From the cell containing the given text, extract its center point as (x, y) coordinate. 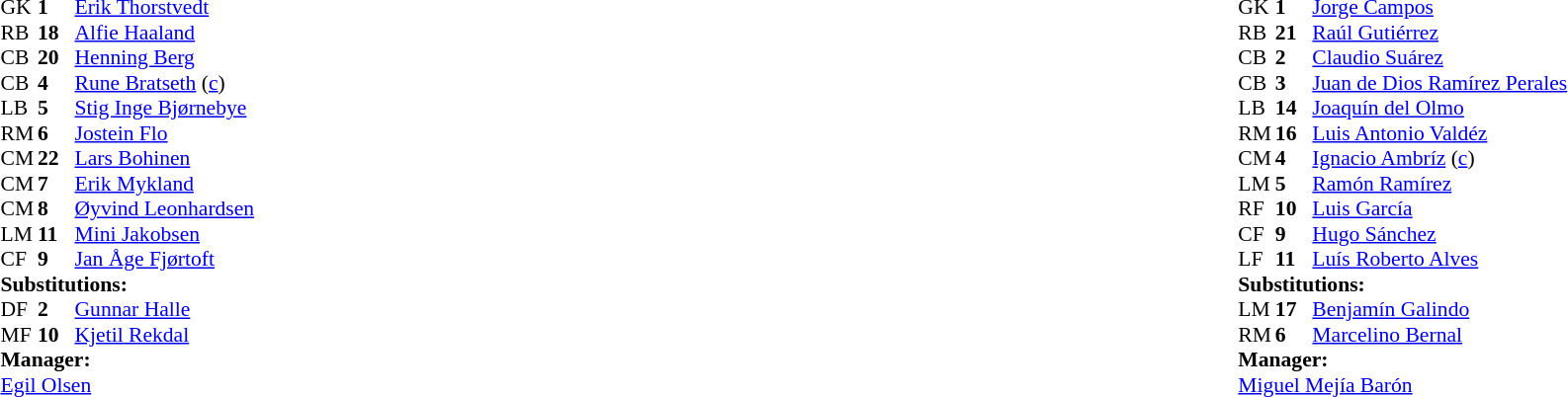
Luis García (1439, 208)
Rune Bratseth (c) (165, 83)
3 (1294, 83)
Joaquín del Olmo (1439, 108)
Jan Åge Fjørtoft (165, 260)
20 (56, 58)
Raúl Gutiérrez (1439, 33)
Jostein Flo (165, 133)
Hugo Sánchez (1439, 234)
Ramón Ramírez (1439, 184)
Henning Berg (165, 58)
16 (1294, 133)
8 (56, 208)
Luís Roberto Alves (1439, 260)
Øyvind Leonhardsen (165, 208)
MF (19, 335)
Gunnar Halle (165, 309)
Lars Bohinen (165, 159)
Erik Mykland (165, 184)
18 (56, 33)
7 (56, 184)
14 (1294, 108)
Juan de Dios Ramírez Perales (1439, 83)
Marcelino Bernal (1439, 335)
Stig Inge Bjørnebye (165, 108)
Ignacio Ambríz (c) (1439, 159)
Mini Jakobsen (165, 234)
17 (1294, 309)
LF (1257, 260)
Alfie Haaland (165, 33)
Kjetil Rekdal (165, 335)
Claudio Suárez (1439, 58)
21 (1294, 33)
RF (1257, 208)
Luis Antonio Valdéz (1439, 133)
DF (19, 309)
22 (56, 159)
Benjamín Galindo (1439, 309)
